Search for the cell housing the specified text and yield its (x, y) center coordinate. 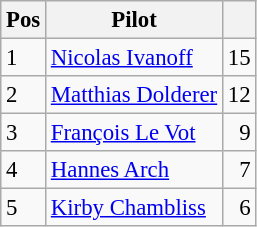
2 (24, 95)
7 (238, 170)
François Le Vot (134, 133)
Hannes Arch (134, 170)
3 (24, 133)
1 (24, 58)
Kirby Chambliss (134, 208)
6 (238, 208)
9 (238, 133)
Pilot (134, 20)
Pos (24, 20)
12 (238, 95)
5 (24, 208)
Nicolas Ivanoff (134, 58)
15 (238, 58)
Matthias Dolderer (134, 95)
4 (24, 170)
